Detect which cell encompasses the target text, then output its (X, Y) center coordinate. 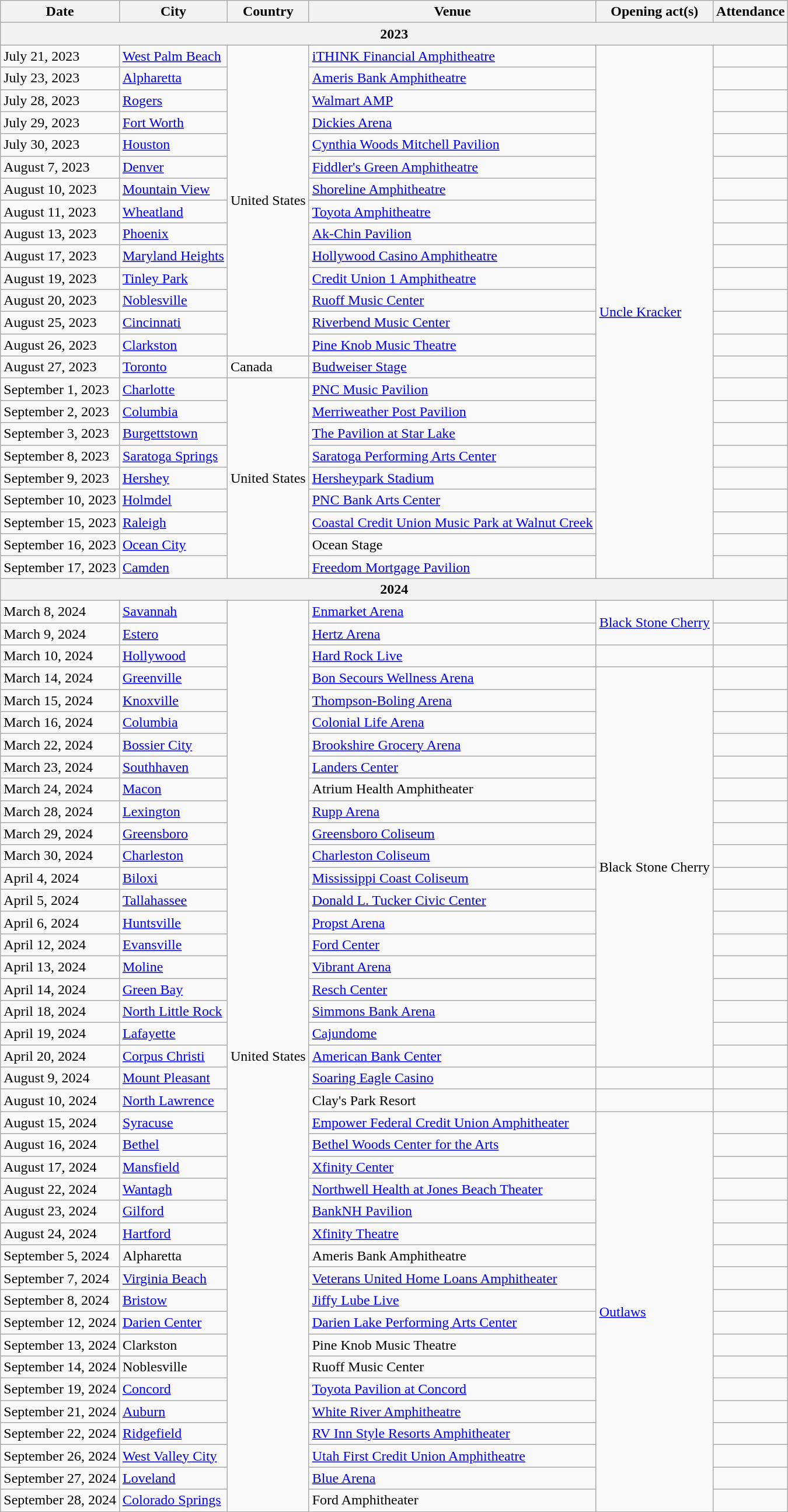
Xfinity Center (452, 1167)
September 26, 2024 (60, 1456)
Cynthia Woods Mitchell Pavilion (452, 145)
Hertz Arena (452, 633)
Savannah (173, 611)
Corpus Christi (173, 1056)
Mississippi Coast Coliseum (452, 878)
Houston (173, 145)
September 22, 2024 (60, 1434)
Ford Amphitheater (452, 1500)
August 25, 2023 (60, 323)
Bethel (173, 1145)
August 13, 2023 (60, 234)
Charleston (173, 856)
Hartford (173, 1234)
Bethel Woods Center for the Arts (452, 1145)
Maryland Heights (173, 256)
Blue Arena (452, 1478)
Bossier City (173, 745)
Saratoga Performing Arts Center (452, 456)
Country (268, 12)
Colonial Life Arena (452, 723)
Lexington (173, 811)
July 30, 2023 (60, 145)
March 30, 2024 (60, 856)
Vibrant Arena (452, 967)
September 19, 2024 (60, 1389)
September 8, 2024 (60, 1300)
BankNH Pavilion (452, 1211)
August 7, 2023 (60, 167)
Xfinity Theatre (452, 1234)
2024 (395, 589)
Ocean Stage (452, 545)
August 20, 2023 (60, 301)
Greenville (173, 678)
West Valley City (173, 1456)
Rupp Arena (452, 811)
The Pavilion at Star Lake (452, 434)
Syracuse (173, 1123)
Loveland (173, 1478)
Thompson-Boling Arena (452, 701)
September 9, 2023 (60, 478)
August 27, 2023 (60, 367)
Wheatland (173, 211)
September 17, 2023 (60, 567)
July 23, 2023 (60, 78)
Simmons Bank Arena (452, 1012)
Northwell Health at Jones Beach Theater (452, 1189)
Denver (173, 167)
PNC Music Pavilion (452, 389)
Jiffy Lube Live (452, 1300)
September 27, 2024 (60, 1478)
August 24, 2024 (60, 1234)
RV Inn Style Resorts Amphitheater (452, 1434)
Mount Pleasant (173, 1078)
Bristow (173, 1300)
Tinley Park (173, 278)
Coastal Credit Union Music Park at Walnut Creek (452, 522)
Ak-Chin Pavilion (452, 234)
March 22, 2024 (60, 745)
March 8, 2024 (60, 611)
April 12, 2024 (60, 945)
Veterans United Home Loans Amphitheater (452, 1278)
September 2, 2023 (60, 412)
August 23, 2024 (60, 1211)
August 22, 2024 (60, 1189)
Auburn (173, 1412)
Date (60, 12)
August 11, 2023 (60, 211)
Burgettstown (173, 434)
North Little Rock (173, 1012)
Attendance (751, 12)
Propst Arena (452, 922)
Empower Federal Credit Union Amphitheater (452, 1123)
August 15, 2024 (60, 1123)
Brookshire Grocery Arena (452, 745)
September 7, 2024 (60, 1278)
April 18, 2024 (60, 1012)
Merriweather Post Pavilion (452, 412)
Tallahassee (173, 900)
August 19, 2023 (60, 278)
September 21, 2024 (60, 1412)
Hershey (173, 478)
Uncle Kracker (654, 312)
April 20, 2024 (60, 1056)
Resch Center (452, 990)
Darien Center (173, 1322)
Shoreline Amphitheatre (452, 189)
March 9, 2024 (60, 633)
American Bank Center (452, 1056)
April 14, 2024 (60, 990)
Saratoga Springs (173, 456)
Greensboro Coliseum (452, 834)
Clay's Park Resort (452, 1100)
March 28, 2024 (60, 811)
Outlaws (654, 1311)
August 9, 2024 (60, 1078)
July 21, 2023 (60, 56)
Atrium Health Amphitheater (452, 789)
Landers Center (452, 767)
Cincinnati (173, 323)
April 19, 2024 (60, 1034)
March 23, 2024 (60, 767)
Credit Union 1 Amphitheatre (452, 278)
July 29, 2023 (60, 123)
Donald L. Tucker Civic Center (452, 900)
March 14, 2024 (60, 678)
Colorado Springs (173, 1500)
September 5, 2024 (60, 1256)
September 15, 2023 (60, 522)
August 10, 2024 (60, 1100)
August 17, 2023 (60, 256)
Darien Lake Performing Arts Center (452, 1322)
Ford Center (452, 945)
Phoenix (173, 234)
Moline (173, 967)
August 10, 2023 (60, 189)
Biloxi (173, 878)
Lafayette (173, 1034)
September 14, 2024 (60, 1367)
Virginia Beach (173, 1278)
April 6, 2024 (60, 922)
Budweiser Stage (452, 367)
Fiddler's Green Amphitheatre (452, 167)
August 17, 2024 (60, 1167)
Huntsville (173, 922)
Hollywood Casino Amphitheatre (452, 256)
North Lawrence (173, 1100)
September 13, 2024 (60, 1344)
2023 (395, 34)
Cajundome (452, 1034)
Greensboro (173, 834)
Opening act(s) (654, 12)
April 13, 2024 (60, 967)
March 16, 2024 (60, 723)
September 8, 2023 (60, 456)
Hollywood (173, 656)
Charlotte (173, 389)
Canada (268, 367)
Holmdel (173, 500)
iTHINK Financial Amphitheatre (452, 56)
Venue (452, 12)
September 1, 2023 (60, 389)
PNC Bank Arts Center (452, 500)
August 16, 2024 (60, 1145)
July 28, 2023 (60, 100)
Toronto (173, 367)
Evansville (173, 945)
Soaring Eagle Casino (452, 1078)
Wantagh (173, 1189)
White River Amphitheatre (452, 1412)
Camden (173, 567)
Hard Rock Live (452, 656)
April 4, 2024 (60, 878)
Toyota Amphitheatre (452, 211)
September 28, 2024 (60, 1500)
Estero (173, 633)
Concord (173, 1389)
April 5, 2024 (60, 900)
September 10, 2023 (60, 500)
September 12, 2024 (60, 1322)
Mountain View (173, 189)
August 26, 2023 (60, 345)
Toyota Pavilion at Concord (452, 1389)
City (173, 12)
Bon Secours Wellness Arena (452, 678)
Knoxville (173, 701)
Walmart AMP (452, 100)
Ocean City (173, 545)
March 29, 2024 (60, 834)
Freedom Mortgage Pavilion (452, 567)
Gilford (173, 1211)
Southhaven (173, 767)
Rogers (173, 100)
March 24, 2024 (60, 789)
Raleigh (173, 522)
Ridgefield (173, 1434)
Enmarket Arena (452, 611)
Mansfield (173, 1167)
Charleston Coliseum (452, 856)
September 3, 2023 (60, 434)
West Palm Beach (173, 56)
Macon (173, 789)
Fort Worth (173, 123)
Green Bay (173, 990)
Riverbend Music Center (452, 323)
Utah First Credit Union Amphitheatre (452, 1456)
Hersheypark Stadium (452, 478)
September 16, 2023 (60, 545)
March 10, 2024 (60, 656)
March 15, 2024 (60, 701)
Dickies Arena (452, 123)
